Locate the cell with the specified text and output its (x, y) center coordinate. 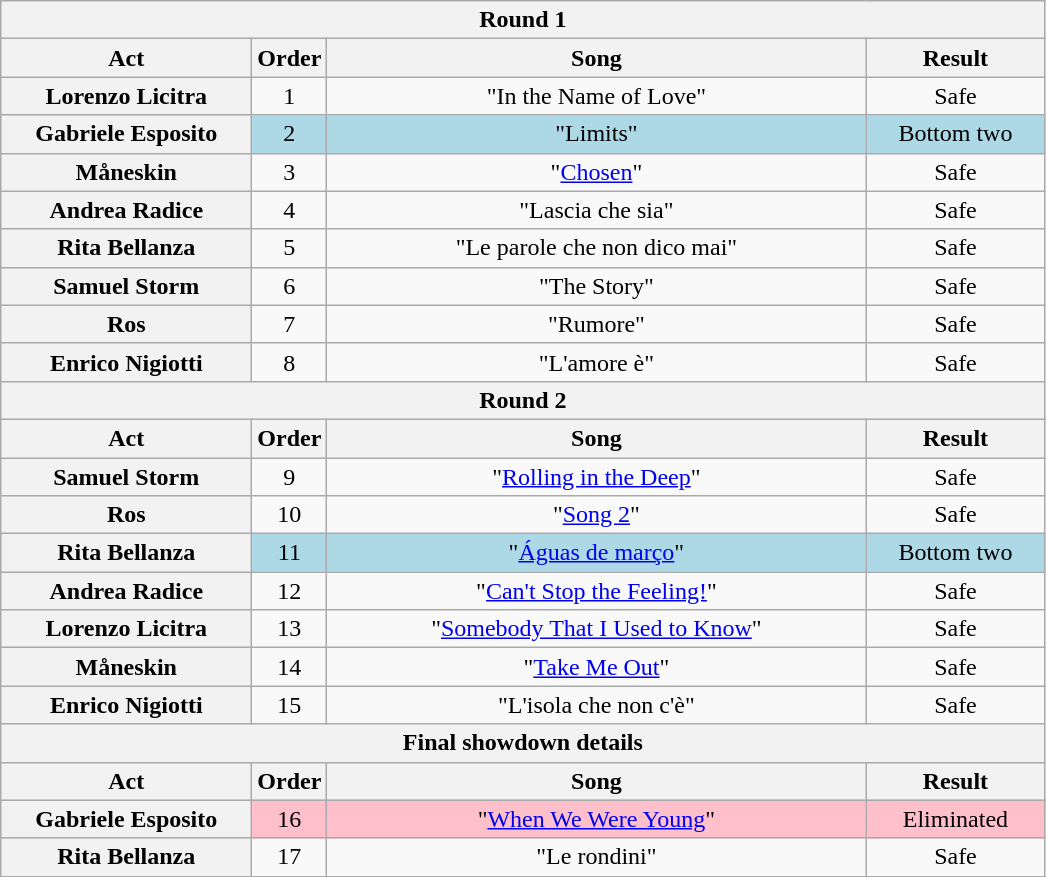
Eliminated (956, 819)
"Le parole che non dico mai" (596, 248)
4 (290, 210)
13 (290, 629)
"L'isola che non c'è" (596, 705)
9 (290, 477)
"In the Name of Love" (596, 96)
16 (290, 819)
"Can't Stop the Feeling!" (596, 591)
"Chosen" (596, 172)
10 (290, 515)
"Rumore" (596, 324)
8 (290, 362)
11 (290, 553)
12 (290, 591)
Final showdown details (523, 743)
"L'amore è" (596, 362)
Round 2 (523, 400)
Round 1 (523, 20)
3 (290, 172)
2 (290, 134)
"Limits" (596, 134)
"Take Me Out" (596, 667)
"Somebody That I Used to Know" (596, 629)
"Le rondini" (596, 857)
17 (290, 857)
"Rolling in the Deep" (596, 477)
14 (290, 667)
"The Story" (596, 286)
15 (290, 705)
"Águas de março" (596, 553)
5 (290, 248)
"Song 2" (596, 515)
"When We Were Young" (596, 819)
7 (290, 324)
"Lascia che sia" (596, 210)
1 (290, 96)
6 (290, 286)
